Identify which cell holds the provided text, then report its (X, Y) central coordinate. 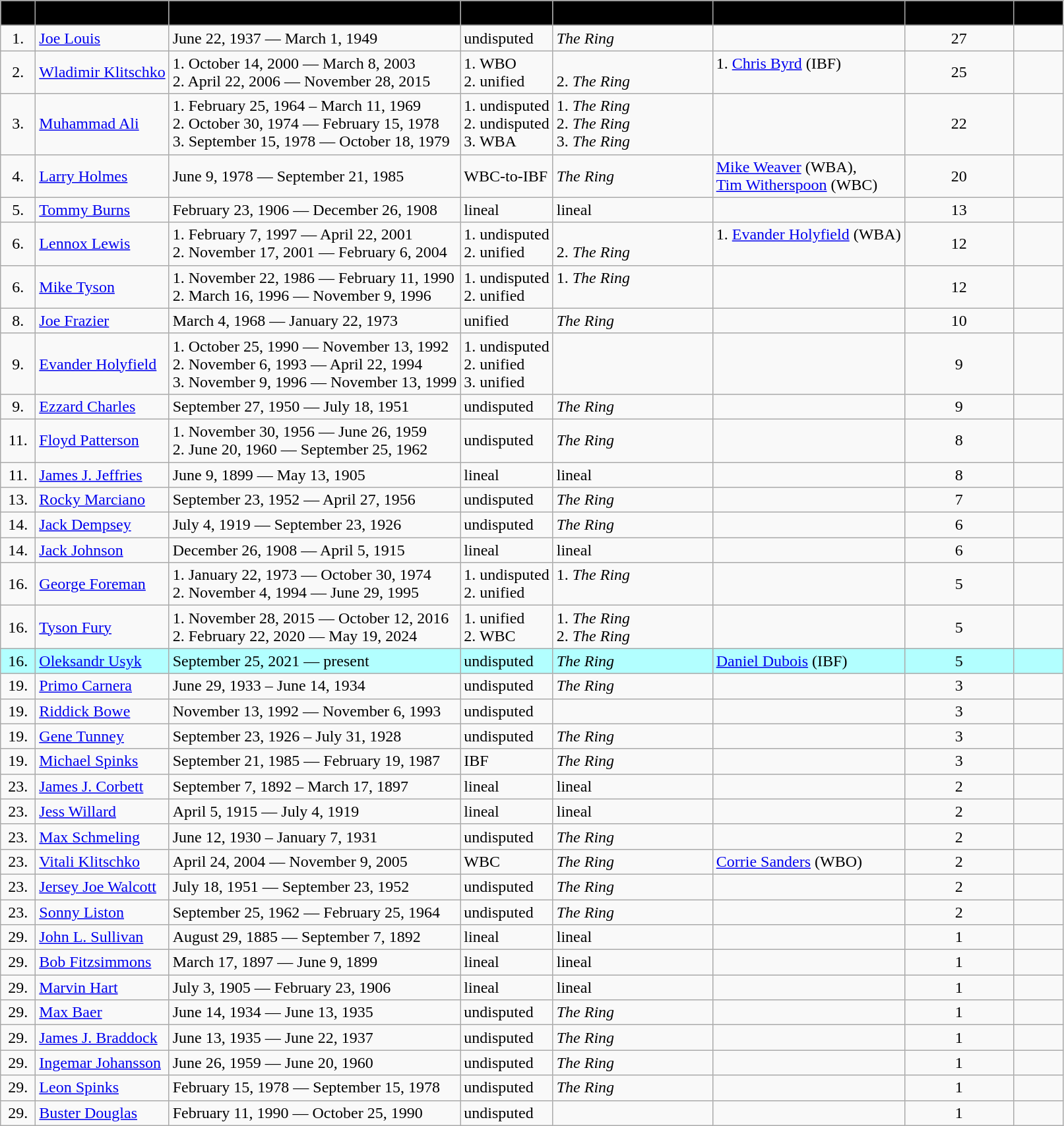
3. (18, 124)
Gene Tunney (102, 736)
1. October 25, 1990 — November 13, 19922. November 6, 1993 — April 22, 19943. November 9, 1996 — November 13, 1999 (315, 363)
10 (959, 321)
Leon Spinks (102, 1088)
Ezzard Charles (102, 406)
James J. Braddock (102, 1038)
Jack Dempsey (102, 525)
June 14, 1934 — June 13, 1935 (315, 1013)
Buster Douglas (102, 1113)
Jack Johnson (102, 550)
Sonny Liston (102, 912)
1. November 22, 1986 — February 11, 19902. March 16, 1996 — November 9, 1996 (315, 286)
December 26, 1908 — April 5, 1915 (315, 550)
July 18, 1951 — September 23, 1952 (315, 887)
June 9, 1978 — September 21, 1985 (315, 175)
Tommy Burns (102, 210)
1. undisputed2. unified3. unified (507, 363)
Mike Weaver (WBA),Tim Witherspoon (WBC) (809, 175)
February 11, 1990 — October 25, 1990 (315, 1113)
April 5, 1915 — July 4, 1919 (315, 811)
July 3, 1905 — February 23, 1906 (315, 987)
September 23, 1926 – July 31, 1928 (315, 736)
Tyson Fury (102, 627)
5. (18, 210)
Name (102, 13)
Max Schmeling (102, 836)
Primo Carnera (102, 686)
August 29, 1885 — September 7, 1892 (315, 937)
Recognition (507, 13)
September 25, 2021 — present (315, 661)
Muhammad Ali (102, 124)
1. The Ring2. The Ring (633, 627)
4. (18, 175)
Pos. (18, 13)
June 12, 1930 – January 7, 1931 (315, 836)
13 (959, 210)
James J. Corbett (102, 786)
April 24, 2004 — November 9, 2005 (315, 861)
Marvin Hart (102, 987)
February 23, 1906 — December 26, 1908 (315, 210)
John L. Sullivan (102, 937)
25 (959, 73)
Riddick Bowe (102, 711)
Oleksandr Usyk (102, 661)
James J. Jeffries (102, 474)
8. (18, 321)
Floyd Patterson (102, 441)
1. undisputed2. undisputed3. WBA (507, 124)
20 (959, 175)
1. February 25, 1964 – March 11, 19692. October 30, 1974 — February 15, 19783. September 15, 1978 — October 18, 1979 (315, 124)
1. The Ring2. The Ring3. The Ring (633, 124)
June 9, 1899 — May 13, 1905 (315, 474)
Wladimir Klitschko (102, 73)
George Foreman (102, 584)
1. October 14, 2000 — March 8, 20032. April 22, 2006 — November 28, 2015 (315, 73)
Larry Holmes (102, 175)
Joe Frazier (102, 321)
June 22, 1937 — March 1, 1949 (315, 38)
Title fight wins (959, 13)
1. Chris Byrd (IBF) (809, 73)
WBC (507, 861)
27 (959, 38)
Evander Holyfield (102, 363)
Vitali Klitschko (102, 861)
7 (959, 500)
Jess Willard (102, 811)
Lennox Lewis (102, 244)
1. WBO2. unified (507, 73)
Corrie Sanders (WBO) (809, 861)
September 27, 1950 — July 18, 1951 (315, 406)
September 23, 1952 — April 27, 1956 (315, 500)
1. February 7, 1997 — April 22, 20012. November 17, 2001 — February 6, 2004 (315, 244)
June 26, 1959 — June 20, 1960 (315, 1063)
Ingemar Johansson (102, 1063)
1. January 22, 1973 — October 30, 19742. November 4, 1994 — June 29, 1995 (315, 584)
IBF (507, 761)
June 13, 1935 — June 22, 1937 (315, 1038)
Jersey Joe Walcott (102, 887)
February 15, 1978 — September 15, 1978 (315, 1088)
September 25, 1962 — February 25, 1964 (315, 912)
Rocky Marciano (102, 500)
Mike Tyson (102, 286)
1. November 30, 1956 — June 26, 19592. June 20, 1960 — September 25, 1962 (315, 441)
March 17, 1897 — June 9, 1899 (315, 962)
Additional recognition (633, 13)
Michael Spinks (102, 761)
1. unified2. WBC (507, 627)
March 4, 1968 — January 22, 1973 (315, 321)
22 (959, 124)
1. November 28, 2015 — October 12, 20162. February 22, 2020 — May 19, 2024 (315, 627)
Fights (1038, 13)
1. (18, 38)
WBC-to-IBF (507, 175)
2. (18, 73)
June 29, 1933 – June 14, 1934 (315, 686)
Reign began-ended (315, 13)
Max Baer (102, 1013)
Daniel Dubois (IBF) (809, 661)
September 7, 1892 – March 17, 1897 (315, 786)
Joe Louis (102, 38)
13. (18, 500)
unified (507, 321)
July 4, 1919 — September 23, 1926 (315, 525)
1. Evander Holyfield (WBA) (809, 244)
September 21, 1985 — February 19, 1987 (315, 761)
November 13, 1992 — November 6, 1993 (315, 711)
Bob Fitzsimmons (102, 962)
